Return the [X, Y] coordinate for the center point of the cell that contains the specified text.  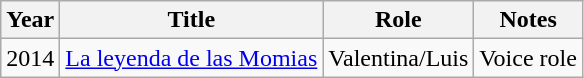
Notes [528, 20]
La leyenda de las Momias [192, 58]
Valentina/Luis [398, 58]
Role [398, 20]
2014 [30, 58]
Title [192, 20]
Year [30, 20]
Voice role [528, 58]
